Locate the cell with the specified text and output its (X, Y) center coordinate. 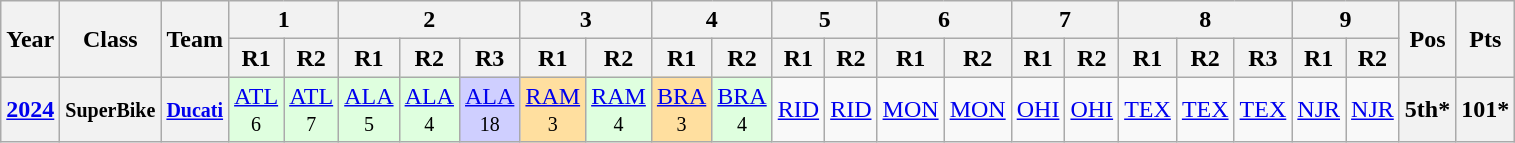
1 (284, 20)
8 (1206, 20)
7 (1064, 20)
ALA4 (429, 110)
Ducati (195, 110)
6 (944, 20)
2024 (30, 110)
5th* (1427, 110)
ATL7 (312, 110)
Class (110, 39)
3 (586, 20)
4 (712, 20)
BRA4 (742, 110)
RAM4 (619, 110)
ATL6 (256, 110)
101* (1486, 110)
2 (430, 20)
ALA5 (369, 110)
5 (824, 20)
Pos (1427, 39)
RAM3 (553, 110)
ALA18 (489, 110)
9 (1346, 20)
SuperBike (110, 110)
Team (195, 39)
BRA3 (681, 110)
Year (30, 39)
Pts (1486, 39)
